Scan for the cell matching the given text and deliver its [X, Y] coordinate at center. 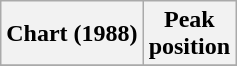
Peakposition [189, 34]
Chart (1988) [72, 34]
